Locate the cell with the specified text and output its (x, y) center coordinate. 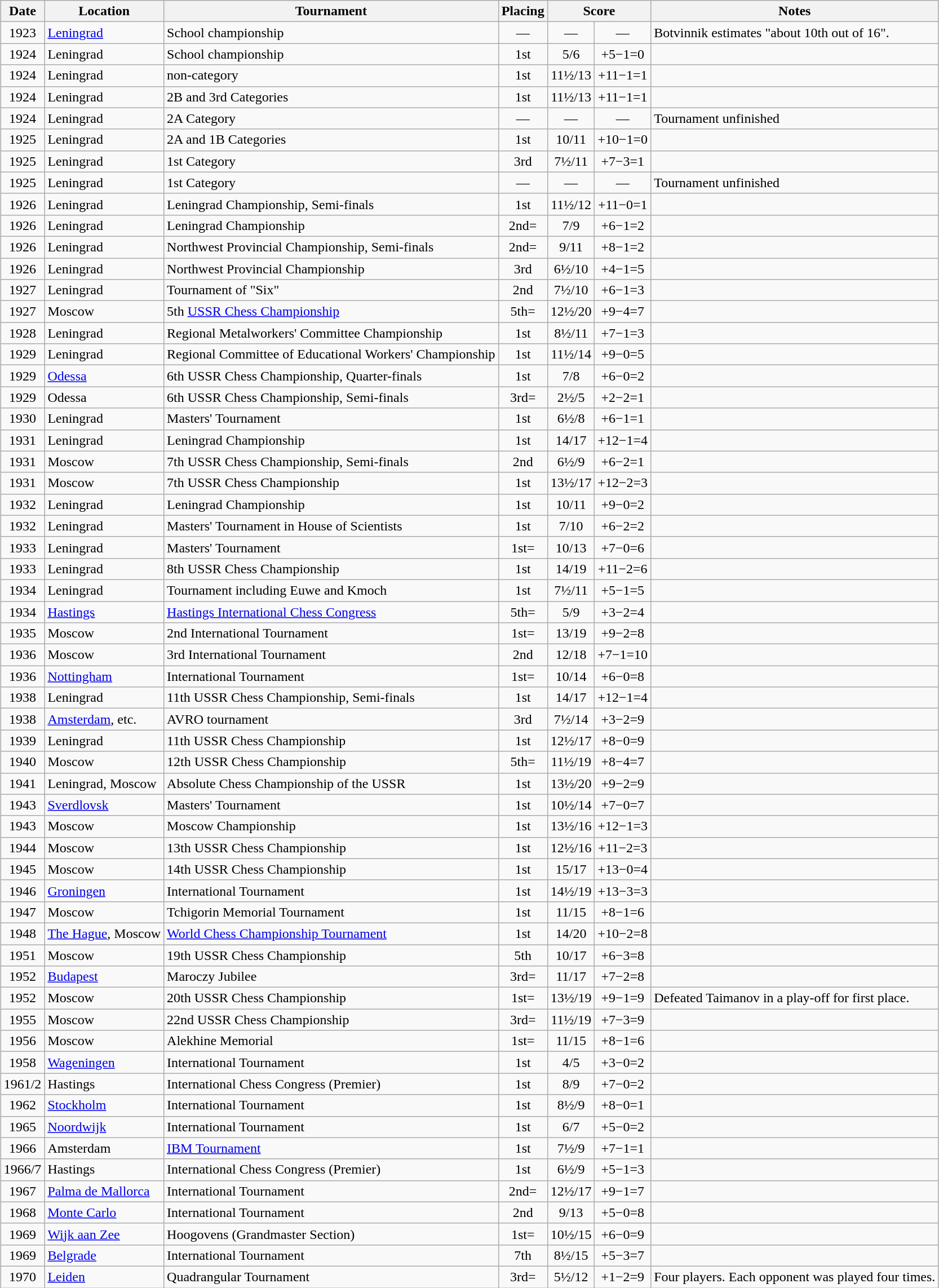
13½/17 (571, 483)
8th USSR Chess Championship (331, 569)
+6−2=1 (623, 462)
+6−0=8 (623, 676)
+5−0=8 (623, 1212)
+6−0=2 (623, 376)
13½/16 (571, 826)
8½/15 (571, 1255)
4/5 (571, 1063)
5th USSR Chess Championship (331, 312)
15/17 (571, 869)
IBM Tournament (331, 1148)
+9−0=5 (623, 355)
2B and 3rd Categories (331, 97)
10/14 (571, 676)
+8−1=2 (623, 247)
Tournament (331, 11)
2nd International Tournament (331, 634)
7/9 (571, 225)
Northwest Provincial Championship (331, 269)
1947 (23, 912)
+3−0=2 (623, 1063)
+5−1=3 (623, 1170)
7th (523, 1255)
+12−1=3 (623, 826)
Botvinnik estimates "about 10th out of 16". (795, 33)
Hastings International Chess Congress (331, 612)
+8−4=7 (623, 762)
+7−0=6 (623, 547)
Date (23, 11)
13th USSR Chess Championship (331, 848)
2A and 1B Categories (331, 140)
6th USSR Chess Championship, Quarter-finals (331, 376)
7½/9 (571, 1148)
Budapest (104, 977)
10½/14 (571, 805)
1965 (23, 1127)
Absolute Chess Championship of the USSR (331, 784)
1941 (23, 784)
Tournament including Euwe and Kmoch (331, 590)
8½/11 (571, 333)
11/17 (571, 977)
1928 (23, 333)
14/19 (571, 569)
Wijk aan Zee (104, 1234)
+6−1=2 (623, 225)
+5−1=5 (623, 590)
1956 (23, 1041)
+13−3=3 (623, 891)
+11−2=3 (623, 848)
Tournament of "Six" (331, 290)
+7−2=8 (623, 977)
6½/8 (571, 419)
+9−0=2 (623, 504)
+5−3=7 (623, 1255)
7/10 (571, 526)
+3−2=4 (623, 612)
1939 (23, 741)
9/11 (571, 247)
7th USSR Chess Championship (331, 483)
1923 (23, 33)
Leningrad, Moscow (104, 784)
1948 (23, 933)
+7−3=9 (623, 1020)
Northwest Provincial Championship, Semi-finals (331, 247)
+9−2=8 (623, 634)
Leiden (104, 1277)
5th (523, 955)
+9−1=9 (623, 998)
Palma de Mallorca (104, 1191)
1944 (23, 848)
+7−0=7 (623, 805)
8½/9 (571, 1105)
Noordwijk (104, 1127)
Masters' Tournament in House of Scientists (331, 526)
Amsterdam (104, 1148)
World Chess Championship Tournament (331, 933)
9/13 (571, 1212)
+4−1=5 (623, 269)
+6−3=8 (623, 955)
Leningrad Championship, Semi-finals (331, 204)
1966 (23, 1148)
+7−0=2 (623, 1084)
1955 (23, 1020)
2½/5 (571, 397)
7½/14 (571, 719)
13/19 (571, 634)
13½/19 (571, 998)
AVRO tournament (331, 719)
+9−1=7 (623, 1191)
10/13 (571, 547)
Alekhine Memorial (331, 1041)
Hoogovens (Grandmaster Section) (331, 1234)
1945 (23, 869)
20th USSR Chess Championship (331, 998)
11th USSR Chess Championship, Semi-finals (331, 698)
Maroczy Jubilee (331, 977)
1966/7 (23, 1170)
12/18 (571, 655)
1961/2 (23, 1084)
+6−1=1 (623, 419)
Monte Carlo (104, 1212)
6th USSR Chess Championship, Semi-finals (331, 397)
+5−0=2 (623, 1127)
+9−4=7 (623, 312)
The Hague, Moscow (104, 933)
5½/12 (571, 1277)
11½/14 (571, 355)
1970 (23, 1277)
Quadrangular Tournament (331, 1277)
+11−0=1 (623, 204)
+6−1=3 (623, 290)
+1−2=9 (623, 1277)
11½/12 (571, 204)
Nottingham (104, 676)
1958 (23, 1063)
Belgrade (104, 1255)
1935 (23, 634)
13½/20 (571, 784)
6½/10 (571, 269)
non-category (331, 76)
Tchigorin Memorial Tournament (331, 912)
5/9 (571, 612)
+3−2=9 (623, 719)
3rd International Tournament (331, 655)
8/9 (571, 1084)
10½/15 (571, 1234)
+8−0=9 (623, 741)
Wageningen (104, 1063)
+10−1=0 (623, 140)
14th USSR Chess Championship (331, 869)
Location (104, 11)
1930 (23, 419)
Groningen (104, 891)
+5−1=0 (623, 54)
10/17 (571, 955)
+6−2=2 (623, 526)
+7−1=10 (623, 655)
12½/20 (571, 312)
+10−2=8 (623, 933)
1946 (23, 891)
1940 (23, 762)
12½/16 (571, 848)
11th USSR Chess Championship (331, 741)
+9−2=9 (623, 784)
1951 (23, 955)
7½/10 (571, 290)
Regional Metalworkers' Committee Championship (331, 333)
6/7 (571, 1127)
1962 (23, 1105)
Notes (795, 11)
1967 (23, 1191)
Amsterdam, etc. (104, 719)
Stockholm (104, 1105)
+8−0=1 (623, 1105)
1968 (23, 1212)
Score (599, 11)
2A Category (331, 118)
Sverdlovsk (104, 805)
+12−2=3 (623, 483)
Defeated Taimanov in a play-off for first place. (795, 998)
Placing (523, 11)
22nd USSR Chess Championship (331, 1020)
+6−0=9 (623, 1234)
+13−0=4 (623, 869)
14½/19 (571, 891)
+11−2=6 (623, 569)
+7−3=1 (623, 161)
5/6 (571, 54)
Four players. Each opponent was played four times. (795, 1277)
Regional Committee of Educational Workers' Championship (331, 355)
7th USSR Chess Championship, Semi-finals (331, 462)
12th USSR Chess Championship (331, 762)
19th USSR Chess Championship (331, 955)
+7−1=3 (623, 333)
14/20 (571, 933)
Moscow Championship (331, 826)
+7−1=1 (623, 1148)
7/8 (571, 376)
+2−2=1 (623, 397)
